Search for the cell housing the specified text and yield its [X, Y] center coordinate. 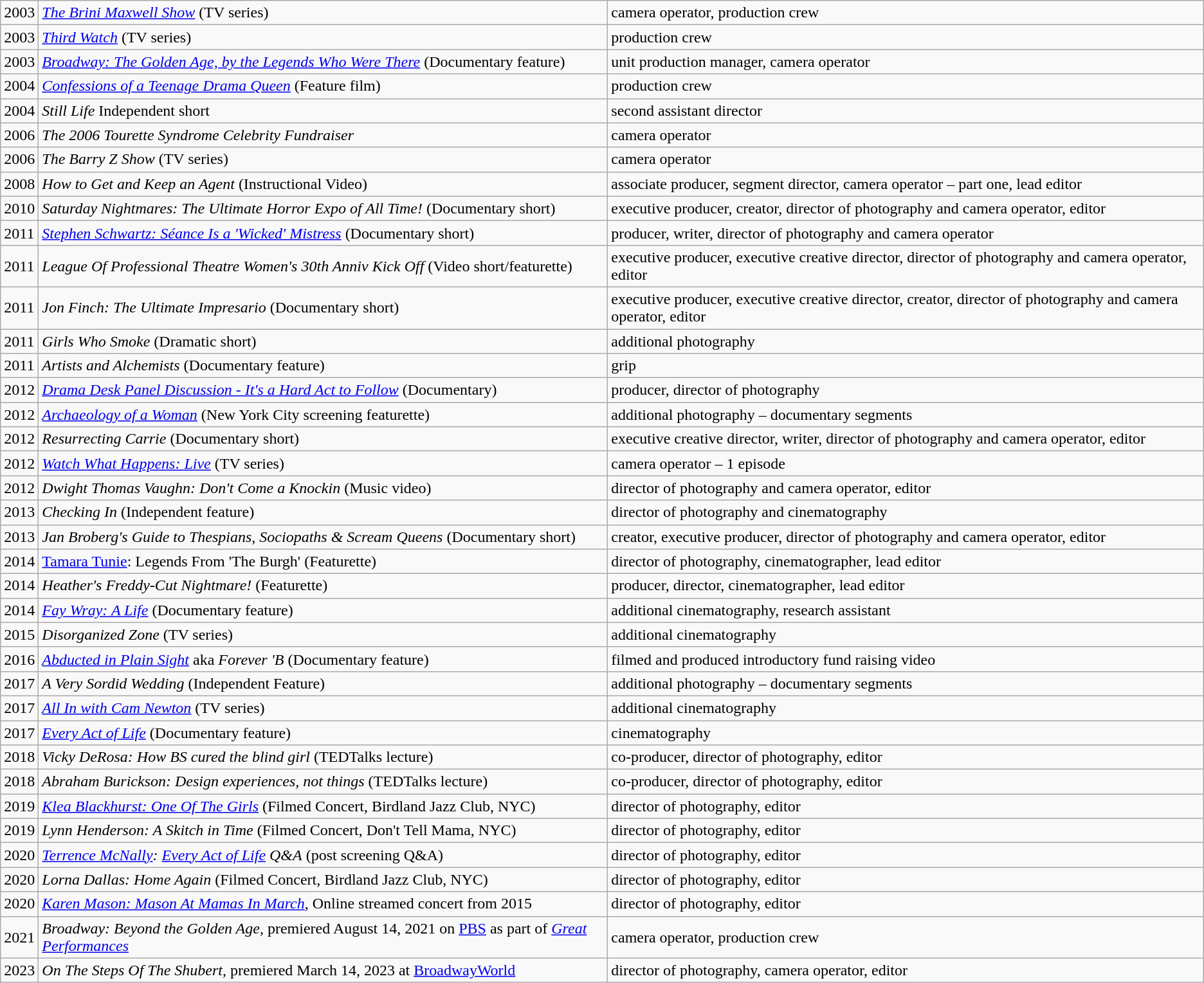
Disorganized Zone (TV series) [323, 635]
Dwight Thomas Vaughn: Don't Come a Knockin (Music video) [323, 488]
Artists and Alchemists (Documentary feature) [323, 366]
executive producer, creator, director of photography and camera operator, editor [906, 208]
Vicky DeRosa: How BS cured the blind girl (TEDTalks lecture) [323, 757]
additional photography [906, 341]
League Of Professional Theatre Women's 30th Anniv Kick Off (Video short/featurette) [323, 266]
Drama Desk Panel Discussion - It's a Hard Act to Follow (Documentary) [323, 390]
executive producer, executive creative director, creator, director of photography and camera operator, editor [906, 307]
Third Watch (TV series) [323, 37]
2016 [19, 659]
Abducted in Plain Sight aka Forever 'B (Documentary feature) [323, 659]
second assistant director [906, 111]
Saturday Nightmares: The Ultimate Horror Expo of All Time! (Documentary short) [323, 208]
Heather's Freddy-Cut Nightmare! (Featurette) [323, 586]
All In with Cam Newton (TV series) [323, 708]
Girls Who Smoke (Dramatic short) [323, 341]
Abraham Burickson: Design experiences, not things (TEDTalks lecture) [323, 782]
Lynn Henderson: A Skitch in Time (Filmed Concert, Don't Tell Mama, NYC) [323, 831]
producer, director of photography [906, 390]
producer, writer, director of photography and camera operator [906, 233]
The Brini Maxwell Show (TV series) [323, 13]
Tamara Tunie: Legends From 'The Burgh' (Featurette) [323, 561]
camera operator – 1 episode [906, 464]
Fay Wray: A Life (Documentary feature) [323, 610]
director of photography, camera operator, editor [906, 970]
The Barry Z Show (TV series) [323, 159]
Klea Blackhurst: One Of The Girls (Filmed Concert, Birdland Jazz Club, NYC) [323, 806]
2008 [19, 184]
executive producer, executive creative director, director of photography and camera operator, editor [906, 266]
Karen Mason: Mason At Mamas In March, Online streamed concert from 2015 [323, 904]
Jon Finch: The Ultimate Impresario (Documentary short) [323, 307]
filmed and produced introductory fund raising video [906, 659]
2010 [19, 208]
additional cinematography, research assistant [906, 610]
unit production manager, camera operator [906, 62]
2015 [19, 635]
grip [906, 366]
Still Life Independent short [323, 111]
Watch What Happens: Live (TV series) [323, 464]
director of photography and cinematography [906, 512]
Checking In (Independent feature) [323, 512]
director of photography, cinematographer, lead editor [906, 561]
director of photography and camera operator, editor [906, 488]
Terrence McNally: Every Act of Life Q&A (post screening Q&A) [323, 855]
Confessions of a Teenage Drama Queen (Feature film) [323, 86]
producer, director, cinematographer, lead editor [906, 586]
Broadway: The Golden Age, by the Legends Who Were There (Documentary feature) [323, 62]
How to Get and Keep an Agent (Instructional Video) [323, 184]
Stephen Schwartz: Séance Is a 'Wicked' Mistress (Documentary short) [323, 233]
Resurrecting Carrie (Documentary short) [323, 439]
Archaeology of a Woman (New York City screening featurette) [323, 415]
Broadway: Beyond the Golden Age, premiered August 14, 2021 on PBS as part of Great Performances [323, 937]
A Very Sordid Wedding (Independent Feature) [323, 683]
Every Act of Life (Documentary feature) [323, 732]
Jan Broberg's Guide to Thespians, Sociopaths & Scream Queens (Documentary short) [323, 537]
creator, executive producer, director of photography and camera operator, editor [906, 537]
2023 [19, 970]
Lorna Dallas: Home Again (Filmed Concert, Birdland Jazz Club, NYC) [323, 879]
executive creative director, writer, director of photography and camera operator, editor [906, 439]
cinematography [906, 732]
On The Steps Of The Shubert, premiered March 14, 2023 at BroadwayWorld [323, 970]
2021 [19, 937]
The 2006 Tourette Syndrome Celebrity Fundraiser [323, 135]
associate producer, segment director, camera operator – part one, lead editor [906, 184]
